Find where the given text appears and provide that cell's center as (x, y) coordinate. 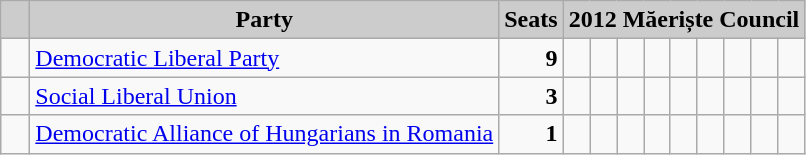
Democratic Alliance of Hungarians in Romania (264, 134)
Social Liberal Union (264, 96)
3 (531, 96)
Democratic Liberal Party (264, 58)
Seats (531, 20)
9 (531, 58)
Party (264, 20)
2012 Măeriște Council (684, 20)
1 (531, 134)
